Scan for the cell matching the given text and deliver its (X, Y) coordinate at center. 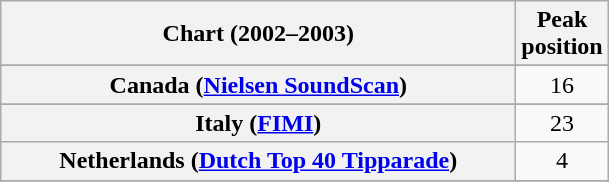
Peakposition (562, 34)
Netherlands (Dutch Top 40 Tipparade) (258, 161)
Chart (2002–2003) (258, 34)
23 (562, 123)
4 (562, 161)
Italy (FIMI) (258, 123)
Canada (Nielsen SoundScan) (258, 85)
16 (562, 85)
